Search for the cell housing the specified text and yield its (X, Y) center coordinate. 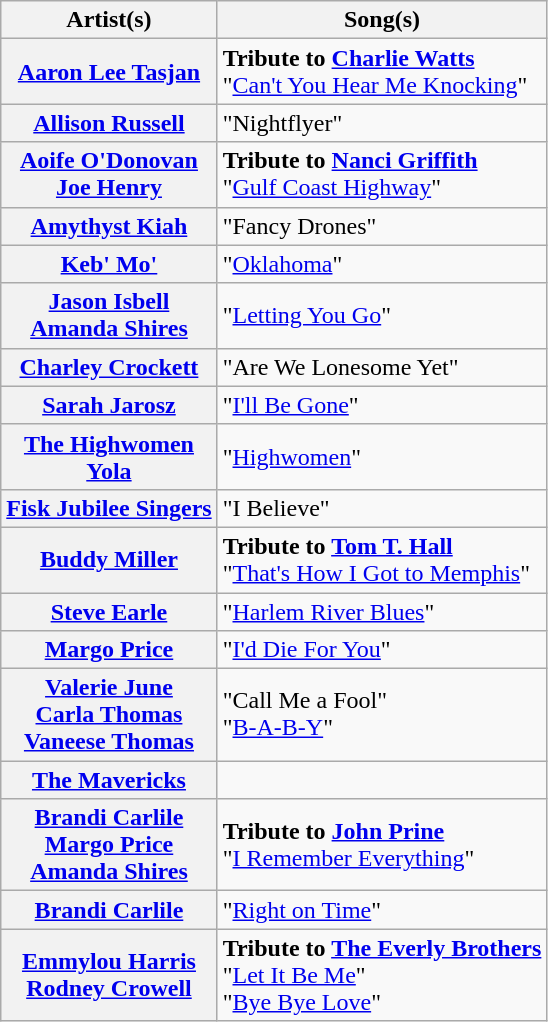
Brandi Carlile (109, 910)
Tribute to The Everly Brothers "Let It Be Me" "Bye Bye Love" (382, 975)
Aoife O'Donovan Joe Henry (109, 174)
Emmylou Harris Rodney Crowell (109, 975)
Buddy Miller (109, 560)
"I'll Be Gone" (382, 405)
Tribute to John Prine "I Remember Everything" (382, 845)
"Oklahoma" (382, 264)
Valerie June Carla Thomas Vaneese Thomas (109, 715)
"Right on Time" (382, 910)
Artist(s) (109, 20)
"Call Me a Fool" "B-A-B-Y" (382, 715)
Allison Russell (109, 123)
Sarah Jarosz (109, 405)
Jason Isbell Amanda Shires (109, 316)
"Are We Lonesome Yet" (382, 367)
Song(s) (382, 20)
The Mavericks (109, 780)
Aaron Lee Tasjan (109, 72)
Tribute to Tom T. Hall "That's How I Got to Memphis" (382, 560)
"I Believe" (382, 508)
Tribute to Charlie Watts "Can't You Hear Me Knocking" (382, 72)
"Fancy Drones" (382, 226)
"I'd Die For You" (382, 650)
Tribute to Nanci Griffith "Gulf Coast Highway" (382, 174)
Charley Crockett (109, 367)
"Nightflyer" (382, 123)
"Highwomen" (382, 456)
Margo Price (109, 650)
Fisk Jubilee Singers (109, 508)
Steve Earle (109, 611)
The Highwomen Yola (109, 456)
Brandi Carlile Margo Price Amanda Shires (109, 845)
"Letting You Go" (382, 316)
Amythyst Kiah (109, 226)
"Harlem River Blues" (382, 611)
Keb' Mo' (109, 264)
